Find where the given text appears and provide that cell's center as [X, Y] coordinate. 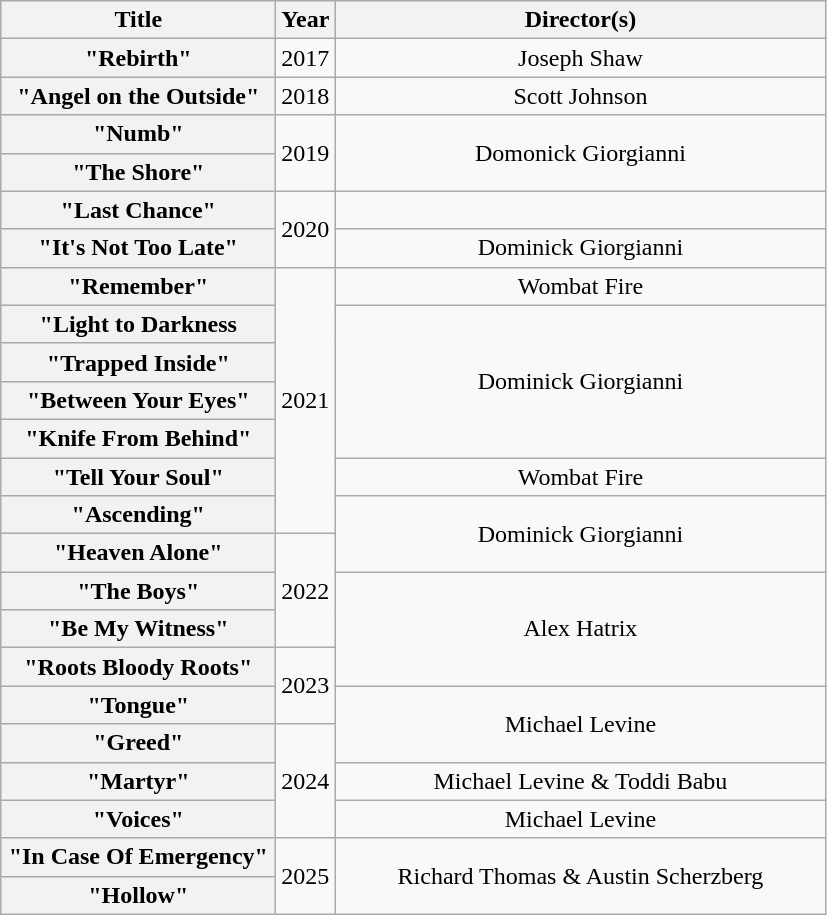
"Hollow" [138, 895]
"Rebirth" [138, 58]
Year [306, 20]
"Knife From Behind" [138, 438]
"Greed" [138, 743]
"Light to Darkness [138, 324]
"It's Not Too Late" [138, 248]
2022 [306, 591]
"Tongue" [138, 705]
2017 [306, 58]
Domonick Giorgianni [580, 153]
"Ascending" [138, 515]
Richard Thomas & Austin Scherzberg [580, 876]
"Roots Bloody Roots" [138, 667]
"Between Your Eyes" [138, 400]
"The Boys" [138, 591]
2024 [306, 781]
"The Shore" [138, 172]
"Trapped Inside" [138, 362]
"Martyr" [138, 781]
Alex Hatrix [580, 629]
Michael Levine & Toddi Babu [580, 781]
"Remember" [138, 286]
Joseph Shaw [580, 58]
"Angel on the Outside" [138, 96]
"Numb" [138, 134]
"In Case Of Emergency" [138, 857]
Director(s) [580, 20]
2023 [306, 686]
Scott Johnson [580, 96]
"Last Chance" [138, 210]
Title [138, 20]
2019 [306, 153]
2018 [306, 96]
2021 [306, 400]
"Tell Your Soul" [138, 477]
"Heaven Alone" [138, 553]
2020 [306, 229]
"Voices" [138, 819]
"Be My Witness" [138, 629]
2025 [306, 876]
